From the cell containing the given text, extract its center point as (x, y) coordinate. 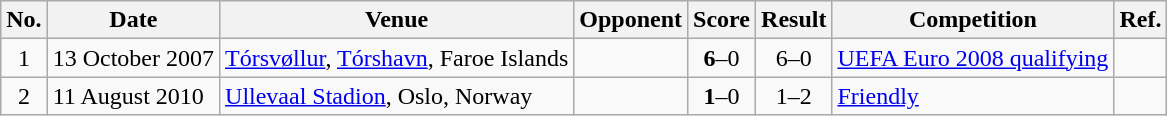
11 August 2010 (133, 96)
2 (24, 96)
Score (722, 20)
Date (133, 20)
Ullevaal Stadion, Oslo, Norway (397, 96)
No. (24, 20)
Tórsvøllur, Tórshavn, Faroe Islands (397, 58)
Opponent (631, 20)
Ref. (1140, 20)
Friendly (973, 96)
Venue (397, 20)
1–2 (794, 96)
UEFA Euro 2008 qualifying (973, 58)
Result (794, 20)
Competition (973, 20)
13 October 2007 (133, 58)
1–0 (722, 96)
1 (24, 58)
